Search for the cell housing the specified text and yield its (X, Y) center coordinate. 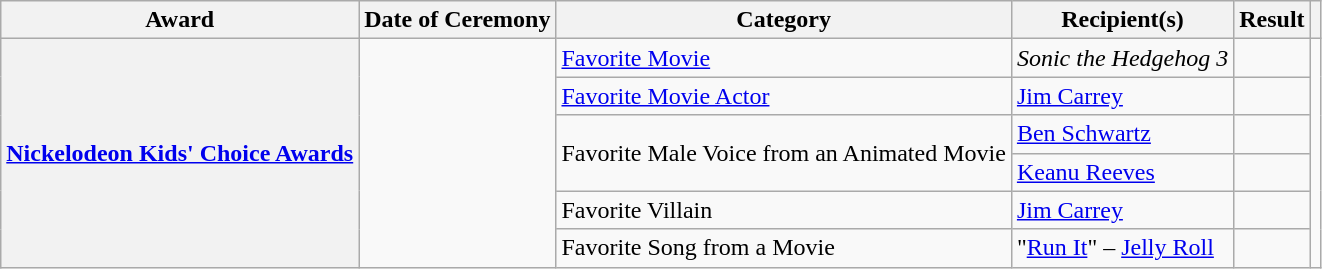
Keanu Reeves (1122, 172)
"Run It" – Jelly Roll (1122, 248)
Date of Ceremony (458, 20)
Sonic the Hedgehog 3 (1122, 58)
Result (1272, 20)
Favorite Villain (784, 210)
Favorite Movie Actor (784, 96)
Nickelodeon Kids' Choice Awards (180, 153)
Favorite Male Voice from an Animated Movie (784, 153)
Ben Schwartz (1122, 134)
Recipient(s) (1122, 20)
Category (784, 20)
Favorite Song from a Movie (784, 248)
Favorite Movie (784, 58)
Award (180, 20)
